From the cell containing the given text, extract its center point as (x, y) coordinate. 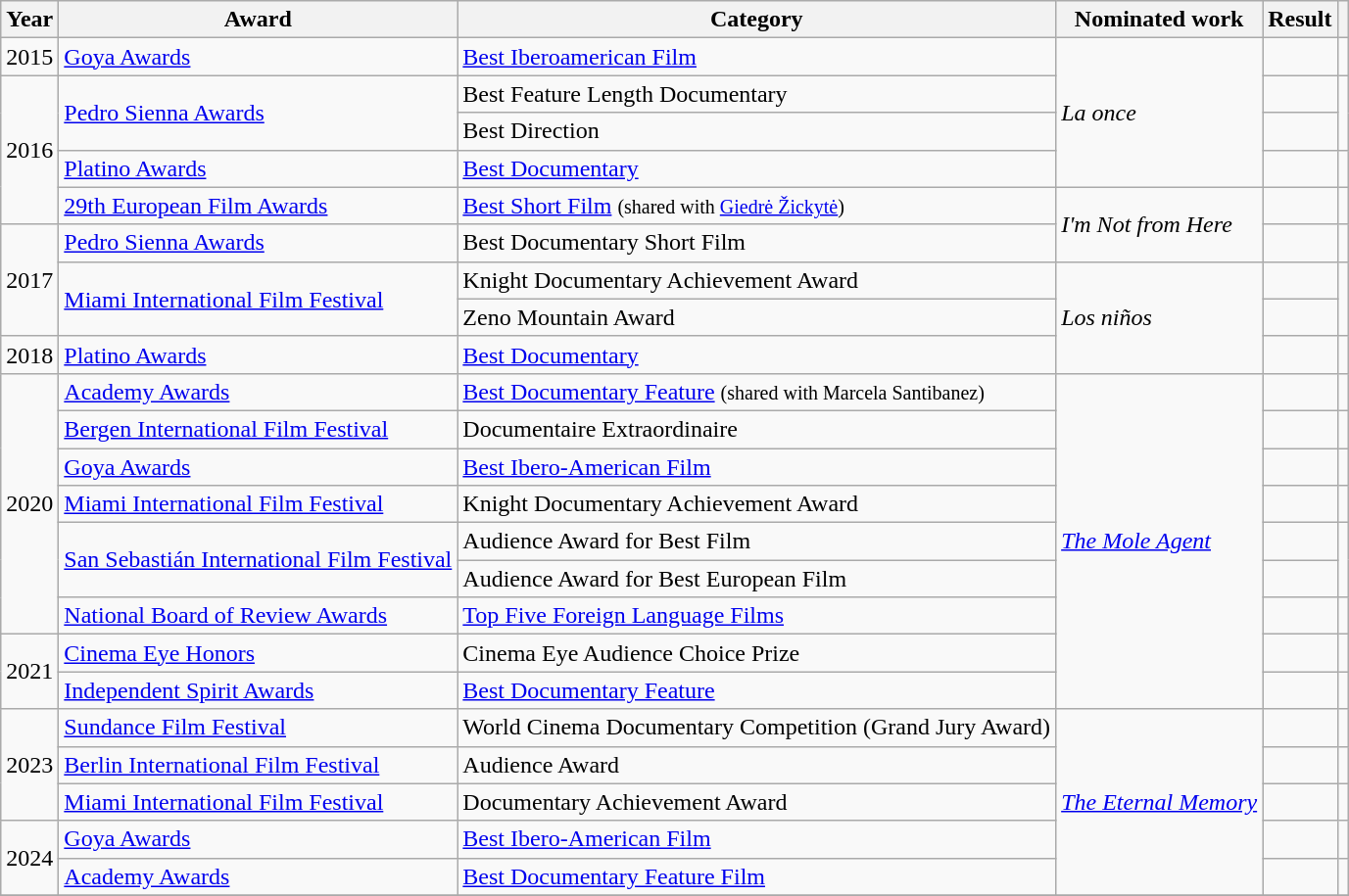
Best Short Film (shared with Giedrė Žickytė) (756, 206)
Nominated work (1160, 20)
San Sebastián International Film Festival (259, 560)
Sundance Film Festival (259, 728)
Cinema Eye Honors (259, 653)
2017 (29, 280)
I'm Not from Here (1160, 224)
2016 (29, 150)
2024 (29, 858)
Best Feature Length Documentary (756, 94)
Bergen International Film Festival (259, 429)
2020 (29, 503)
Independent Spirit Awards (259, 690)
Documentary Achievement Award (756, 802)
2018 (29, 354)
Berlin International Film Festival (259, 765)
La once (1160, 113)
Los niños (1160, 317)
Result (1300, 20)
2015 (29, 57)
World Cinema Documentary Competition (Grand Jury Award) (756, 728)
2021 (29, 672)
29th European Film Awards (259, 206)
Best Documentary Short Film (756, 243)
Zeno Mountain Award (756, 317)
Audience Award (756, 765)
Category (756, 20)
Best Documentary Feature (shared with Marcela Santibanez) (756, 392)
Best Documentary Feature Film (756, 876)
The Mole Agent (1160, 541)
Best Direction (756, 131)
Documentaire Extraordinaire (756, 429)
The Eternal Memory (1160, 802)
Best Iberoamerican Film (756, 57)
2023 (29, 765)
National Board of Review Awards (259, 616)
Audience Award for Best Film (756, 542)
Award (259, 20)
Year (29, 20)
Best Documentary Feature (756, 690)
Audience Award for Best European Film (756, 579)
Cinema Eye Audience Choice Prize (756, 653)
Top Five Foreign Language Films (756, 616)
